Capture the cell that displays the provided text and extract its [x, y] central coordinate. 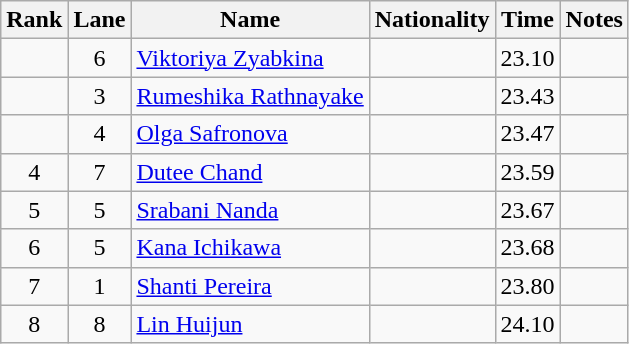
Lin Huijun [250, 324]
Kana Ichikawa [250, 248]
Dutee Chand [250, 172]
Srabani Nanda [250, 210]
23.59 [528, 172]
Notes [594, 20]
23.80 [528, 286]
23.68 [528, 248]
3 [100, 96]
24.10 [528, 324]
Nationality [432, 20]
Time [528, 20]
23.47 [528, 134]
Name [250, 20]
Shanti Pereira [250, 286]
Olga Safronova [250, 134]
Viktoriya Zyabkina [250, 58]
23.10 [528, 58]
23.43 [528, 96]
Rank [34, 20]
23.67 [528, 210]
Rumeshika Rathnayake [250, 96]
1 [100, 286]
Lane [100, 20]
